For the text-containing cell, return its midpoint in [X, Y] coordinate format. 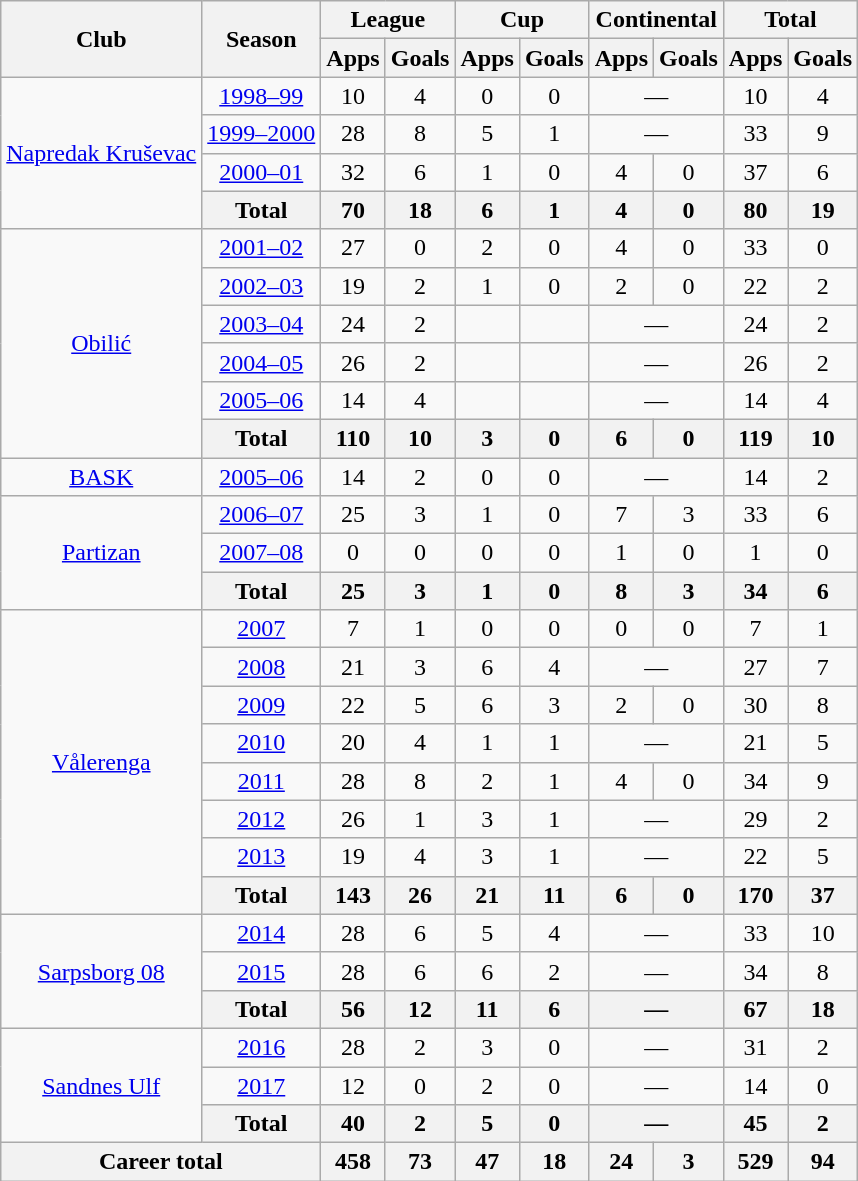
Napredak Kruševac [102, 153]
47 [487, 1162]
529 [755, 1162]
2008 [262, 667]
2009 [262, 705]
29 [755, 819]
2017 [262, 1085]
30 [755, 705]
32 [353, 172]
70 [353, 210]
2002–03 [262, 286]
67 [755, 1009]
Cup [522, 20]
1999–2000 [262, 134]
2012 [262, 819]
56 [353, 1009]
Club [102, 39]
119 [755, 438]
94 [823, 1162]
2004–05 [262, 362]
2011 [262, 781]
BASK [102, 477]
2016 [262, 1047]
143 [353, 895]
80 [755, 210]
458 [353, 1162]
2001–02 [262, 248]
73 [420, 1162]
Obilić [102, 343]
1998–99 [262, 96]
2007 [262, 629]
2010 [262, 743]
League [388, 20]
40 [353, 1124]
170 [755, 895]
20 [353, 743]
45 [755, 1124]
Season [262, 39]
Vålerenga [102, 762]
2006–07 [262, 515]
Sarpsborg 08 [102, 971]
2014 [262, 933]
Continental [656, 20]
Sandnes Ulf [102, 1085]
2003–04 [262, 324]
31 [755, 1047]
2013 [262, 857]
2000–01 [262, 172]
2007–08 [262, 553]
2015 [262, 971]
Career total [161, 1162]
110 [353, 438]
Partizan [102, 553]
